Identify which cell holds the provided text, then report its [X, Y] central coordinate. 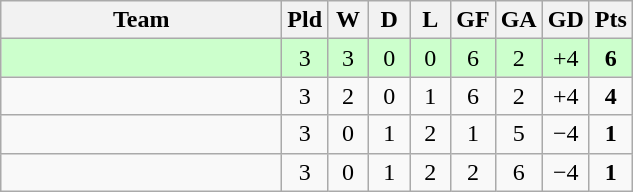
4 [610, 96]
Team [142, 20]
L [430, 20]
W [348, 20]
Pts [610, 20]
GD [566, 20]
Pld [305, 20]
GF [473, 20]
GA [518, 20]
5 [518, 134]
D [390, 20]
